Return (x, y) of the center of cell containing provided text 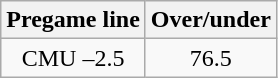
76.5 (210, 58)
CMU –2.5 (74, 58)
Over/under (210, 20)
Pregame line (74, 20)
